Identify which cell holds the provided text, then report its [X, Y] central coordinate. 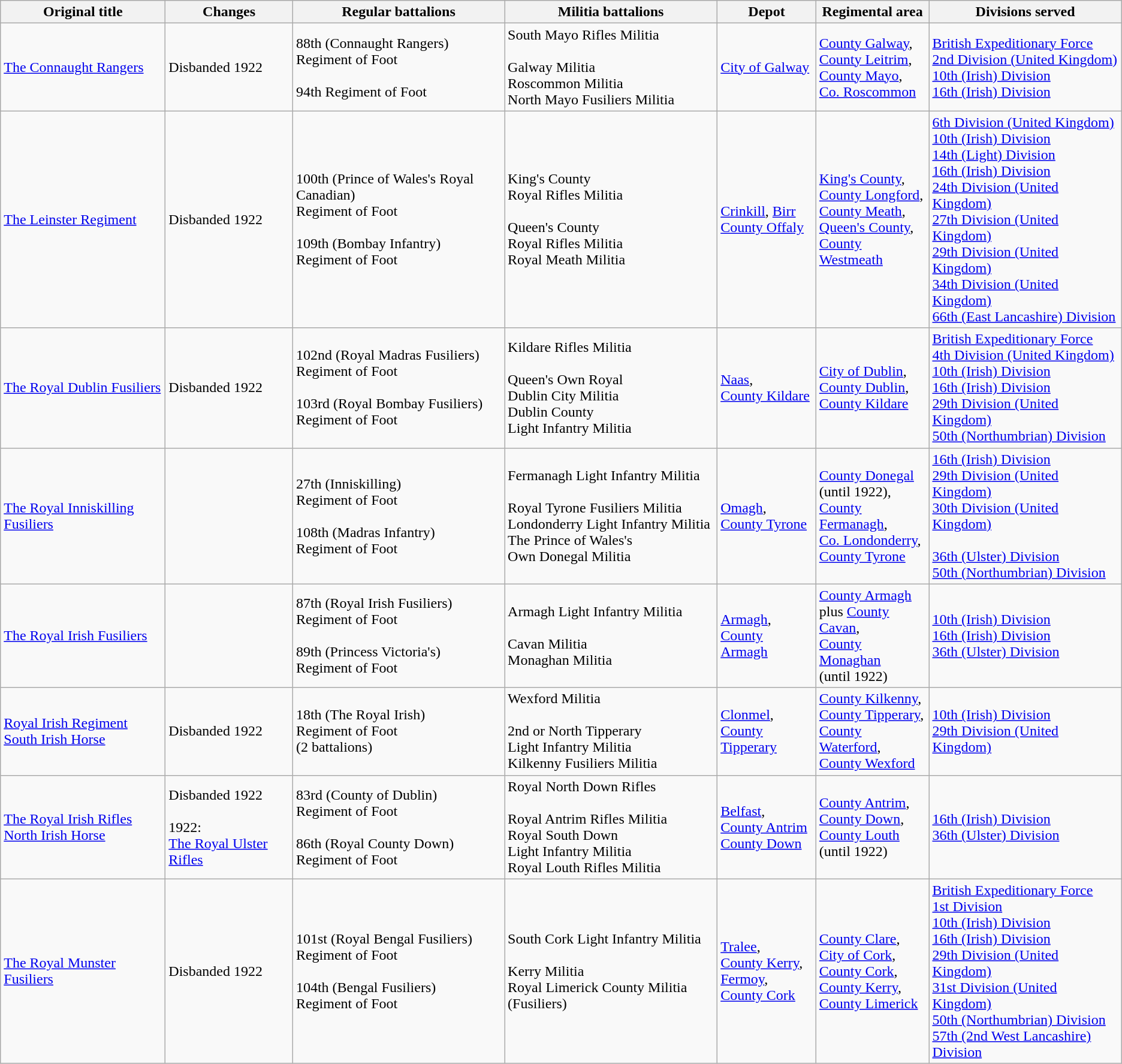
18th (The Royal Irish) Regiment of Foot (2 battalions) [398, 731]
County Armagh plus County Cavan, County Monaghan (until 1922) [873, 635]
101st (Royal Bengal Fusiliers) Regiment of Foot104th (Bengal Fusiliers) Regiment of Foot [398, 971]
The Royal Irish Fusiliers [83, 635]
Belfast, County Antrim County Down [767, 827]
County Antrim, County Down, County Louth (until 1922) [873, 827]
Militia battalions [611, 12]
Disbanded 19221922: The Royal Ulster Rifles [229, 827]
Kildare Rifles MilitiaQueen's Own Royal Dublin City Militia Dublin County Light Infantry Militia [611, 388]
City of Galway [767, 67]
Royal North Down RiflesRoyal Antrim Rifles Militia Royal South Down Light Infantry Militia Royal Louth Rifles Militia [611, 827]
Regular battalions [398, 12]
The Leinster Regiment [83, 219]
Changes [229, 12]
British Expeditionary Force 2nd Division (United Kingdom) 10th (Irish) Division 16th (Irish) Division [1025, 67]
Clonmel, County Tipperary [767, 731]
Wexford Militia2nd or North Tipperary Light Infantry Militia Kilkenny Fusiliers Militia [611, 731]
10th (Irish) Division 29th Division (United Kingdom) [1025, 731]
16th (Irish) Division 29th Division (United Kingdom) 30th Division (United Kingdom) 36th (Ulster) Division 50th (Northumbrian) Division [1025, 516]
Depot [767, 12]
Royal Irish RegimentSouth Irish Horse [83, 731]
Divisions served [1025, 12]
Regimental area [873, 12]
The Royal Inniskilling Fusiliers [83, 516]
City of Dublin, County Dublin, County Kildare [873, 388]
Omagh, County Tyrone [767, 516]
Fermanagh Light Infantry MilitiaRoyal Tyrone Fusiliers Militia Londonderry Light Infantry Militia The Prince of Wales's Own Donegal Militia [611, 516]
County Clare, City of Cork, County Cork, County Kerry, County Limerick [873, 971]
County Kilkenny, County Tipperary, County Waterford, County Wexford [873, 731]
Tralee, County Kerry, Fermoy, County Cork [767, 971]
Original title [83, 12]
Armagh Light Infantry MilitiaCavan Militia Monaghan Militia [611, 635]
27th (Inniskilling) Regiment of Foot108th (Madras Infantry) Regiment of Foot [398, 516]
100th (Prince of Wales's Royal Canadian) Regiment of Foot109th (Bombay Infantry) Regiment of Foot [398, 219]
102nd (Royal Madras Fusiliers) Regiment of Foot103rd (Royal Bombay Fusiliers) Regiment of Foot [398, 388]
Crinkill, Birr County Offaly [767, 219]
16th (Irish) Division 36th (Ulster) Division [1025, 827]
83rd (County of Dublin) Regiment of Foot86th (Royal County Down) Regiment of Foot [398, 827]
The Connaught Rangers [83, 67]
10th (Irish) Division 16th (Irish) Division 36th (Ulster) Division [1025, 635]
The Royal Dublin Fusiliers [83, 388]
The Royal Munster Fusiliers [83, 971]
Naas, County Kildare [767, 388]
The Royal Irish Rifles North Irish Horse [83, 827]
South Mayo Rifles MilitiaGalway Militia Roscommon Militia North Mayo Fusiliers Militia [611, 67]
Armagh, County Armagh [767, 635]
King's County, County Longford, County Meath, Queen's County, County Westmeath [873, 219]
87th (Royal Irish Fusiliers) Regiment of Foot89th (Princess Victoria's) Regiment of Foot [398, 635]
South Cork Light Infantry MilitiaKerry Militia Royal Limerick County Militia (Fusiliers) [611, 971]
County Galway,County Leitrim,County Mayo,Co. Roscommon [873, 67]
88th (Connaught Rangers) Regiment of Foot94th Regiment of Foot [398, 67]
King's County Royal Rifles MilitiaQueen's County Royal Rifles Militia Royal Meath Militia [611, 219]
County Donegal (until 1922), County Fermanagh, Co. Londonderry, County Tyrone [873, 516]
